Extract the [X, Y] coordinate from the center of the cell holding the provided text.  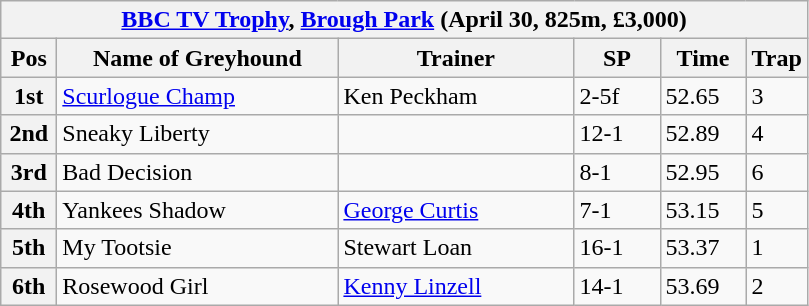
My Tootsie [198, 248]
Trap [776, 58]
16-1 [617, 248]
Trainer [456, 58]
3rd [29, 172]
52.65 [703, 96]
Rosewood Girl [198, 286]
2-5f [617, 96]
53.37 [703, 248]
6th [29, 286]
53.69 [703, 286]
8-1 [617, 172]
1 [776, 248]
7-1 [617, 210]
Pos [29, 58]
52.89 [703, 134]
Name of Greyhound [198, 58]
4 [776, 134]
Yankees Shadow [198, 210]
2 [776, 286]
14-1 [617, 286]
3 [776, 96]
BBC TV Trophy, Brough Park (April 30, 825m, £3,000) [404, 20]
Scurlogue Champ [198, 96]
4th [29, 210]
Ken Peckham [456, 96]
5th [29, 248]
12-1 [617, 134]
1st [29, 96]
2nd [29, 134]
Bad Decision [198, 172]
6 [776, 172]
53.15 [703, 210]
52.95 [703, 172]
Time [703, 58]
George Curtis [456, 210]
5 [776, 210]
Kenny Linzell [456, 286]
SP [617, 58]
Sneaky Liberty [198, 134]
Stewart Loan [456, 248]
